Pinpoint the cell where the given text exists, returning its [x, y] midpoint coordinate. 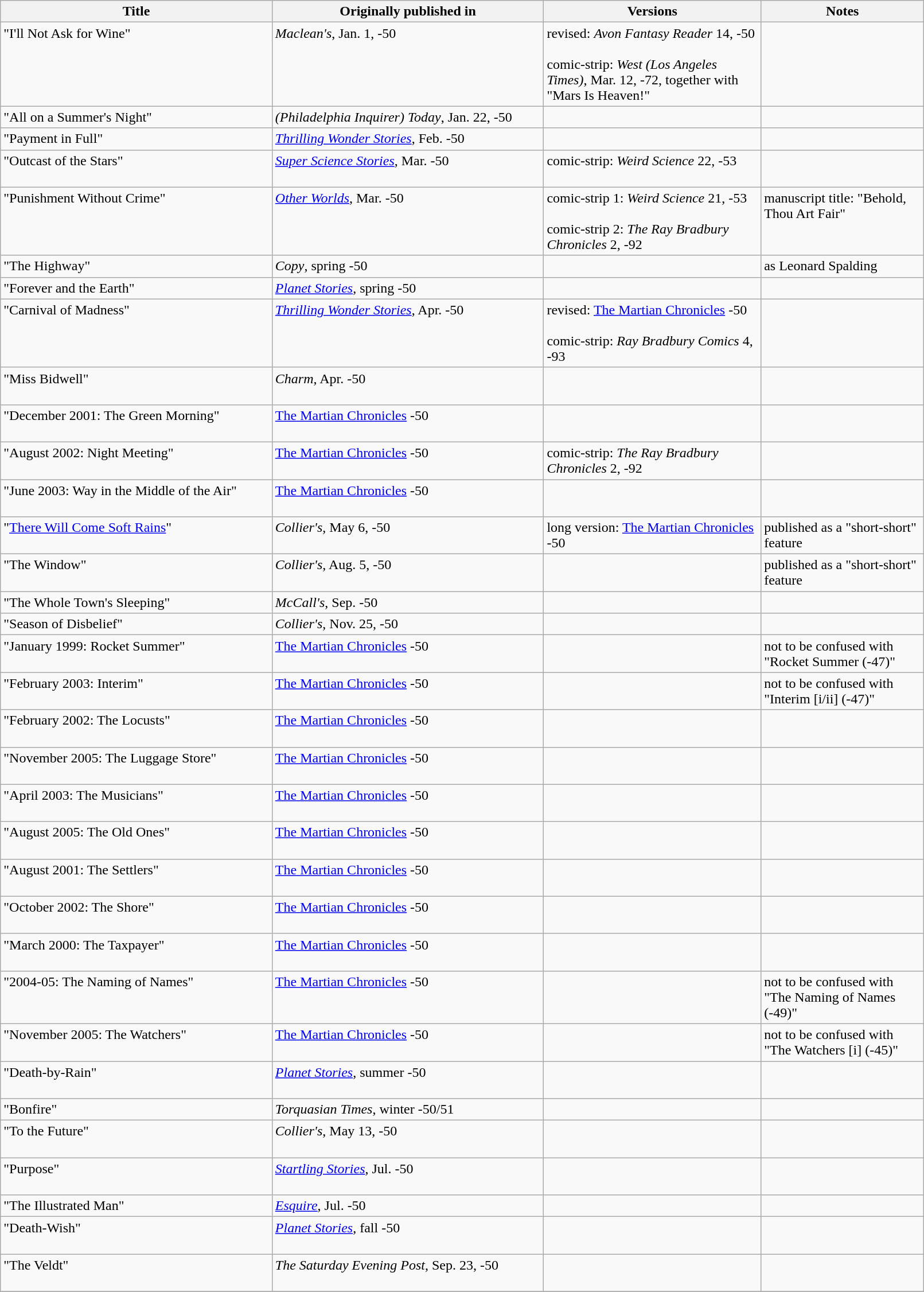
McCall's, Sep. -50 [408, 602]
long version: The Martian Chronicles -50 [653, 536]
"I'll Not Ask for Wine" [137, 64]
"The Illustrated Man" [137, 1206]
Collier's, Nov. 25, -50 [408, 624]
Charm, Apr. -50 [408, 386]
"November 2005: The Luggage Store" [137, 765]
Versions [653, 11]
"To the Future" [137, 1139]
"Bonfire" [137, 1110]
Other Worlds, Mar. -50 [408, 221]
(Philadelphia Inquirer) Today, Jan. 22, -50 [408, 117]
revised: The Martian Chronicles -50 comic-strip: Ray Bradbury Comics 4, -93 [653, 333]
"The Highway" [137, 266]
Title [137, 11]
Super Science Stories, Mar. -50 [408, 169]
"March 2000: The Taxpayer" [137, 952]
"Outcast of the Stars" [137, 169]
comic-strip: Weird Science 22, -53 [653, 169]
comic-strip 1: Weird Science 21, -53 comic-strip 2: The Ray Bradbury Chronicles 2, -92 [653, 221]
Startling Stories, Jul. -50 [408, 1176]
Esquire, Jul. -50 [408, 1206]
"February 2002: The Locusts" [137, 729]
Thrilling Wonder Stories, Feb. -50 [408, 139]
Planet Stories, summer -50 [408, 1080]
"December 2001: The Green Morning" [137, 423]
"August 2005: The Old Ones" [137, 840]
Collier's, May 13, -50 [408, 1139]
comic-strip: The Ray Bradbury Chronicles 2, -92 [653, 460]
"Season of Disbelief" [137, 624]
"June 2003: Way in the Middle of the Air" [137, 498]
"Miss Bidwell" [137, 386]
"April 2003: The Musicians" [137, 803]
"2004-05: The Naming of Names" [137, 997]
"The Window" [137, 573]
"The Veldt" [137, 1272]
"All on a Summer's Night" [137, 117]
revised: Avon Fantasy Reader 14, -50 comic-strip: West (Los Angeles Times), Mar. 12, -72, together with "Mars Is Heaven!" [653, 64]
"Death-Wish" [137, 1236]
"November 2005: The Watchers" [137, 1042]
Planet Stories, fall -50 [408, 1236]
"August 2002: Night Meeting" [137, 460]
"The Whole Town's Sleeping" [137, 602]
Collier's, Aug. 5, -50 [408, 573]
not to be confused with "Rocket Summer (-47)" [843, 654]
"There Will Come Soft Rains" [137, 536]
"Payment in Full" [137, 139]
"Death-by-Rain" [137, 1080]
not to be confused with "Interim [i/ii] (-47)" [843, 691]
"January 1999: Rocket Summer" [137, 654]
as Leonard Spalding [843, 266]
"August 2001: The Settlers" [137, 878]
"Forever and the Earth" [137, 288]
Planet Stories, spring -50 [408, 288]
manuscript title: "Behold, Thou Art Fair" [843, 221]
Thrilling Wonder Stories, Apr. -50 [408, 333]
Originally published in [408, 11]
not to be confused with "The Watchers [i] (-45)" [843, 1042]
"Punishment Without Crime" [137, 221]
Copy, spring -50 [408, 266]
"October 2002: The Shore" [137, 914]
"Carnival of Madness" [137, 333]
"February 2003: Interim" [137, 691]
Torquasian Times, winter -50/51 [408, 1110]
Maclean's, Jan. 1, -50 [408, 64]
The Saturday Evening Post, Sep. 23, -50 [408, 1272]
not to be confused with "The Naming of Names (-49)" [843, 997]
Notes [843, 11]
"Purpose" [137, 1176]
Collier's, May 6, -50 [408, 536]
